Capture the cell that displays the provided text and extract its (x, y) central coordinate. 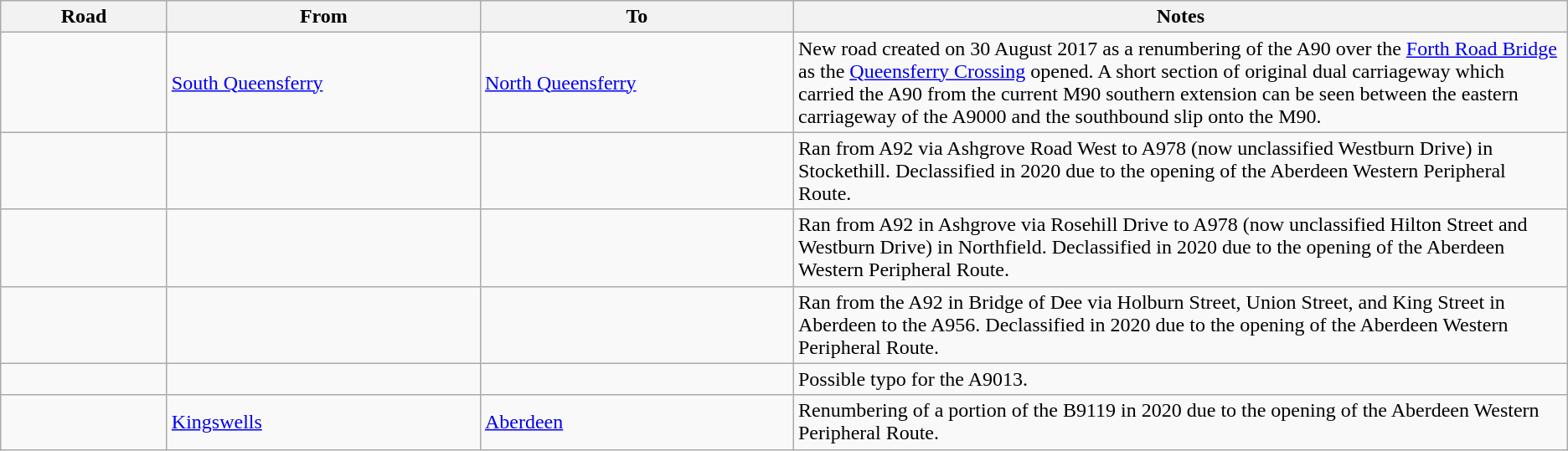
To (637, 17)
Aberdeen (637, 422)
Notes (1180, 17)
Possible typo for the A9013. (1180, 379)
From (323, 17)
Renumbering of a portion of the B9119 in 2020 due to the opening of the Aberdeen Western Peripheral Route. (1180, 422)
Kingswells (323, 422)
Road (84, 17)
North Queensferry (637, 82)
South Queensferry (323, 82)
